Determine the [X, Y] coordinate at the center of the cell enclosing the given text.  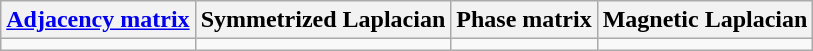
Adjacency matrix [98, 20]
Magnetic Laplacian [705, 20]
Phase matrix [524, 20]
Symmetrized Laplacian [323, 20]
